Search for the cell housing the specified text and yield its [X, Y] center coordinate. 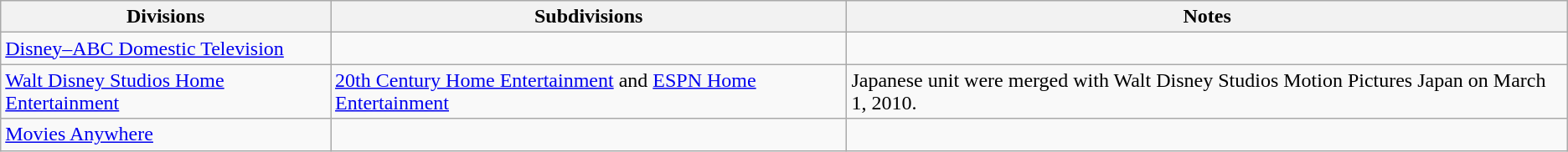
Divisions [166, 17]
Subdivisions [589, 17]
Movies Anywhere [166, 134]
20th Century Home Entertainment and ESPN Home Entertainment [589, 92]
Japanese unit were merged with Walt Disney Studios Motion Pictures Japan on March 1, 2010. [1207, 92]
Notes [1207, 17]
Disney–ABC Domestic Television [166, 48]
Walt Disney Studios Home Entertainment [166, 92]
